Pinpoint the cell where the given text exists, returning its (x, y) midpoint coordinate. 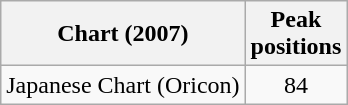
Peakpositions (296, 34)
Chart (2007) (123, 34)
Japanese Chart (Oricon) (123, 85)
84 (296, 85)
